Detect which cell encompasses the target text, then output its (X, Y) center coordinate. 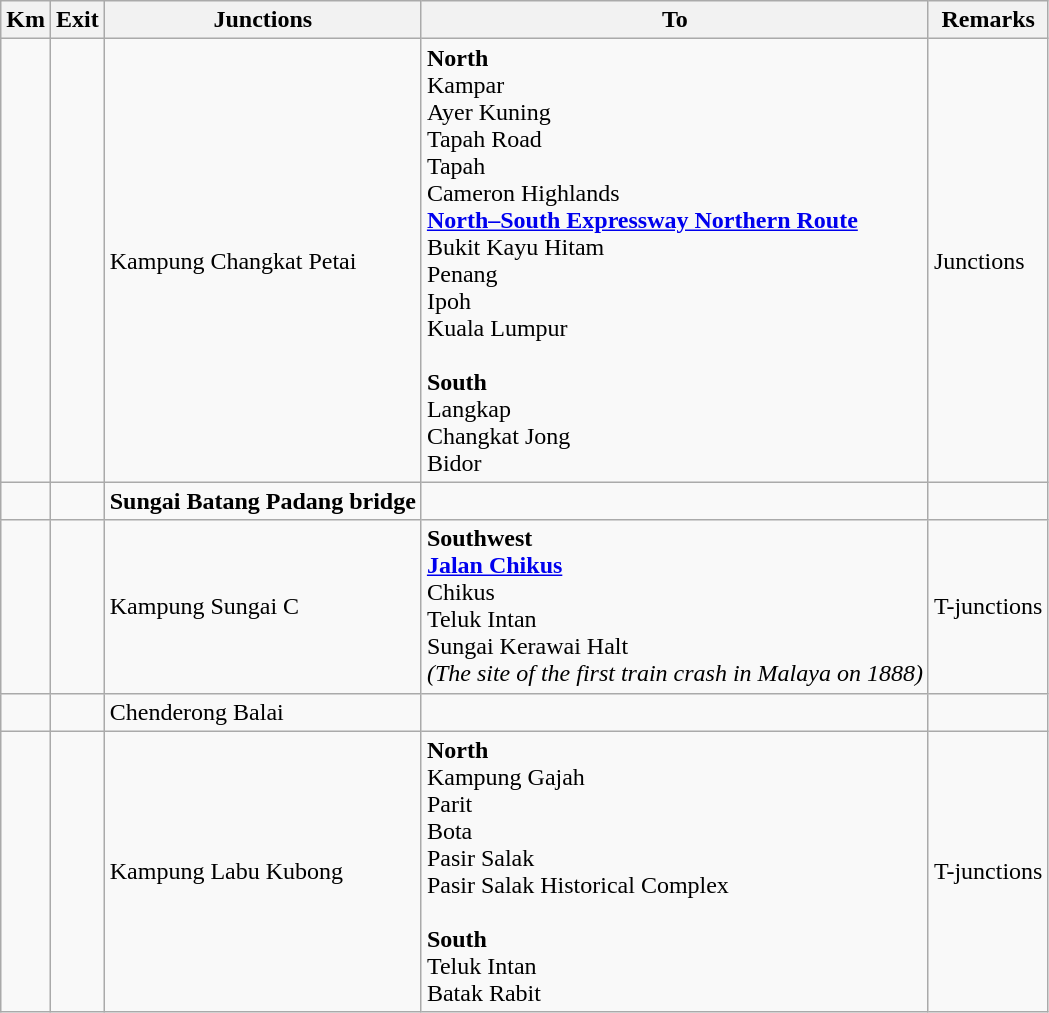
Kampung Labu Kubong (262, 872)
Chenderong Balai (262, 712)
Southwest Jalan ChikusChikusTeluk IntanSungai Kerawai Halt(The site of the first train crash in Malaya on 1888) (674, 606)
Kampung Changkat Petai (262, 260)
Exit (77, 20)
Km (26, 20)
Kampung Sungai C (262, 606)
North Kampung Gajah Parit Bota Pasir Salak Pasir Salak Historical ComplexSouth Teluk Intan Batak Rabit (674, 872)
Remarks (988, 20)
Sungai Batang Padang bridge (262, 501)
To (674, 20)
